Determine the [x, y] coordinate at the center of the cell enclosing the given text.  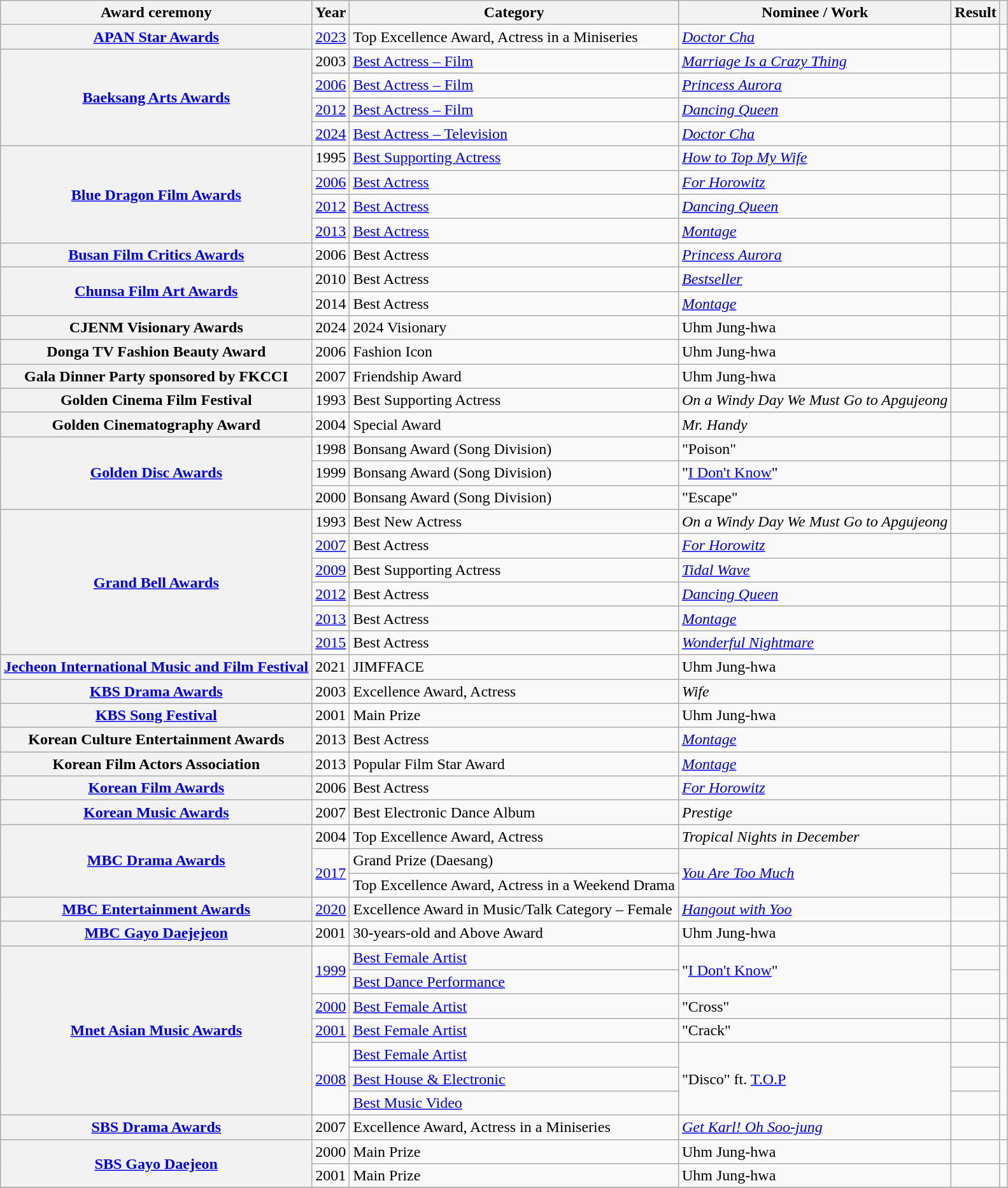
CJENM Visionary Awards [157, 328]
2020 [331, 909]
Best Dance Performance [515, 982]
Tidal Wave [814, 570]
Category [515, 13]
2009 [331, 570]
Korean Film Awards [157, 788]
Best House & Electronic [515, 1079]
Year [331, 13]
2015 [331, 642]
How to Top My Wife [814, 158]
SBS Gayo Daejeon [157, 1164]
Golden Disc Awards [157, 473]
Fashion Icon [515, 352]
2023 [331, 37]
Prestige [814, 812]
Tropical Nights in December [814, 837]
Excellence Award, Actress [515, 691]
Hangout with Yoo [814, 909]
Top Excellence Award, Actress in a Weekend Drama [515, 885]
"Poison" [814, 449]
Bestseller [814, 279]
Chunsa Film Art Awards [157, 291]
Excellence Award, Actress in a Miniseries [515, 1128]
Best Music Video [515, 1103]
2017 [331, 873]
Top Excellence Award, Actress [515, 837]
Excellence Award in Music/Talk Category – Female [515, 909]
MBC Drama Awards [157, 861]
Best New Actress [515, 521]
You Are Too Much [814, 873]
Special Award [515, 425]
Jecheon International Music and Film Festival [157, 667]
Best Actress – Television [515, 134]
2010 [331, 279]
Top Excellence Award, Actress in a Miniseries [515, 37]
2014 [331, 304]
Korean Film Actors Association [157, 764]
Golden Cinematography Award [157, 425]
2024 Visionary [515, 328]
Korean Culture Entertainment Awards [157, 740]
"Cross" [814, 1006]
1998 [331, 449]
SBS Drama Awards [157, 1128]
Best Electronic Dance Album [515, 812]
2008 [331, 1078]
KBS Song Festival [157, 716]
Wife [814, 691]
MBC Entertainment Awards [157, 909]
Marriage Is a Crazy Thing [814, 61]
Friendship Award [515, 376]
30-years-old and Above Award [515, 933]
Busan Film Critics Awards [157, 255]
Nominee / Work [814, 13]
Mr. Handy [814, 425]
MBC Gayo Daejejeon [157, 933]
"Escape" [814, 497]
Grand Bell Awards [157, 582]
Get Karl! Oh Soo-jung [814, 1128]
Blue Dragon Film Awards [157, 194]
Result [976, 13]
Gala Dinner Party sponsored by FKCCI [157, 376]
"Disco" ft. T.O.P [814, 1078]
APAN Star Awards [157, 37]
Mnet Asian Music Awards [157, 1030]
Grand Prize (Daesang) [515, 861]
KBS Drama Awards [157, 691]
Donga TV Fashion Beauty Award [157, 352]
Korean Music Awards [157, 812]
Baeksang Arts Awards [157, 97]
JIMFFACE [515, 667]
Wonderful Nightmare [814, 642]
Popular Film Star Award [515, 764]
"Crack" [814, 1030]
Award ceremony [157, 13]
2021 [331, 667]
Golden Cinema Film Festival [157, 400]
1995 [331, 158]
